Output the [X, Y] coordinate of the center of the cell containing the given text.  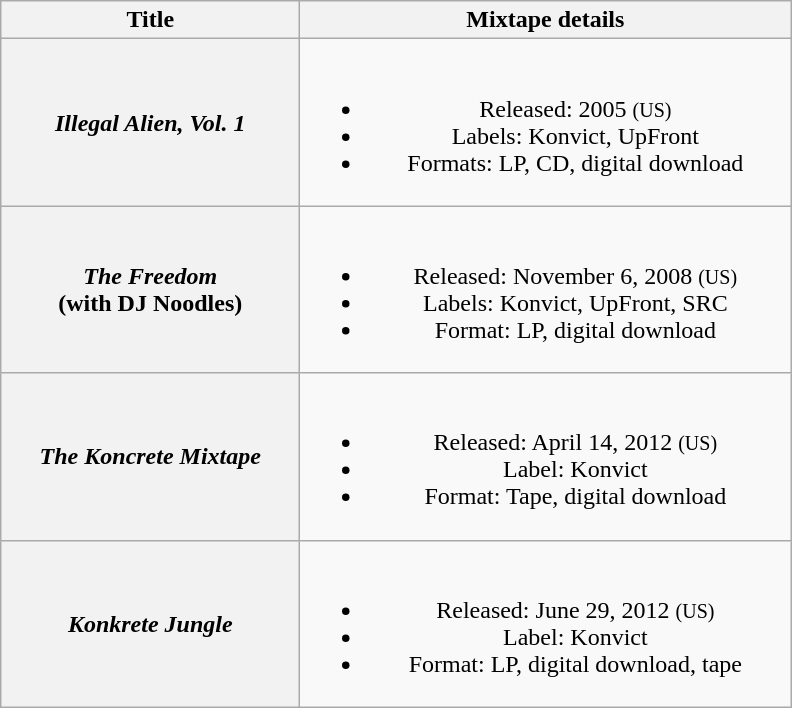
Mixtape details [546, 20]
The Freedom(with DJ Noodles) [150, 290]
Released: November 6, 2008 (US)Labels: Konvict, UpFront, SRCFormat: LP, digital download [546, 290]
Released: 2005 (US)Labels: Konvict, UpFrontFormats: LP, CD, digital download [546, 122]
Released: April 14, 2012 (US)Label: KonvictFormat: Tape, digital download [546, 456]
Illegal Alien, Vol. 1 [150, 122]
The Koncrete Mixtape [150, 456]
Title [150, 20]
Konkrete Jungle [150, 624]
Released: June 29, 2012 (US)Label: KonvictFormat: LP, digital download, tape [546, 624]
